Return the [X, Y] coordinate for the center point of the cell that contains the specified text.  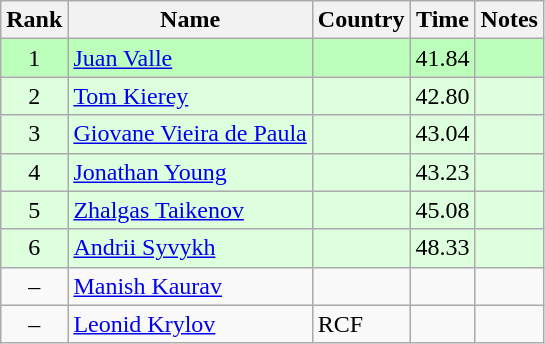
Rank [34, 20]
45.08 [442, 210]
5 [34, 210]
6 [34, 248]
Time [442, 20]
Manish Kaurav [190, 286]
42.80 [442, 96]
Giovane Vieira de Paula [190, 134]
Leonid Krylov [190, 324]
3 [34, 134]
43.04 [442, 134]
Tom Kierey [190, 96]
41.84 [442, 58]
1 [34, 58]
Juan Valle [190, 58]
Name [190, 20]
Zhalgas Taikenov [190, 210]
48.33 [442, 248]
2 [34, 96]
RCF [361, 324]
Jonathan Young [190, 172]
4 [34, 172]
43.23 [442, 172]
Andrii Syvykh [190, 248]
Country [361, 20]
Notes [509, 20]
